Search for the cell housing the specified text and yield its [X, Y] center coordinate. 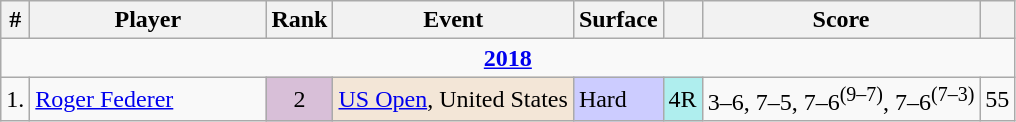
# [16, 20]
Score [841, 20]
Rank [300, 20]
4R [682, 100]
Event [453, 20]
3–6, 7–5, 7–6(9–7), 7–6(7–3) [841, 100]
US Open, United States [453, 100]
Hard [618, 100]
1. [16, 100]
55 [998, 100]
Roger Federer [148, 100]
Surface [618, 20]
2018 [508, 58]
2 [300, 100]
Player [148, 20]
